Detect which cell encompasses the target text, then output its [X, Y] center coordinate. 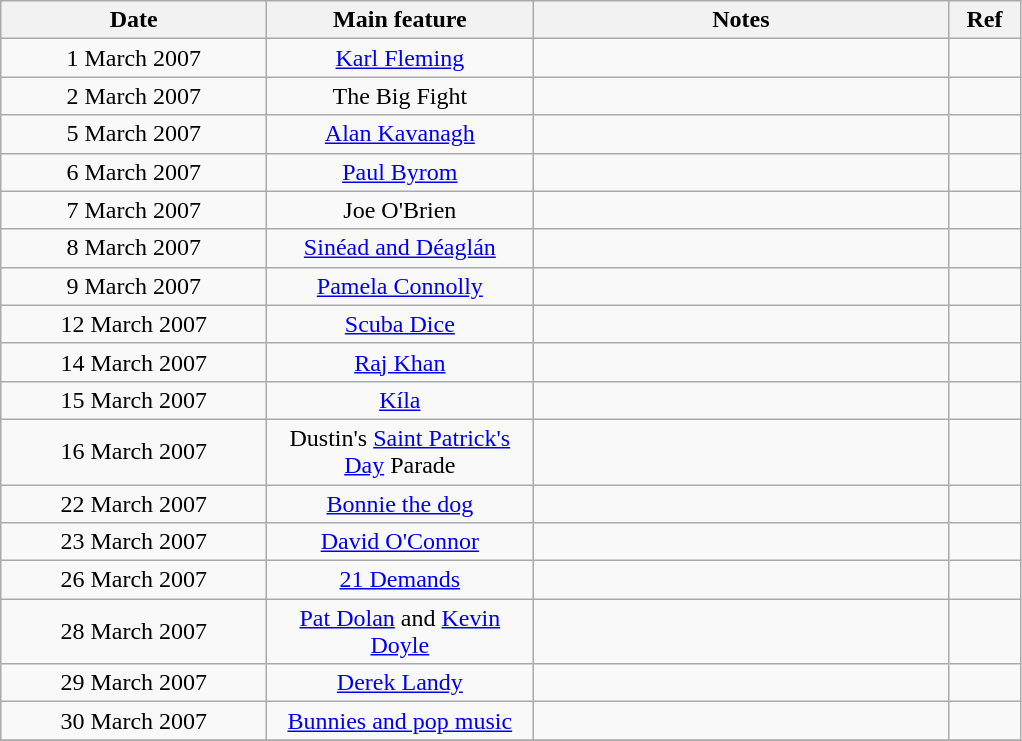
Paul Byrom [400, 172]
22 March 2007 [134, 503]
16 March 2007 [134, 452]
Kíla [400, 400]
Sinéad and Déaglán [400, 248]
Karl Fleming [400, 58]
6 March 2007 [134, 172]
28 March 2007 [134, 632]
Pat Dolan and Kevin Doyle [400, 632]
Dustin's Saint Patrick's Day Parade [400, 452]
8 March 2007 [134, 248]
14 March 2007 [134, 362]
5 March 2007 [134, 134]
29 March 2007 [134, 683]
30 March 2007 [134, 721]
12 March 2007 [134, 324]
9 March 2007 [134, 286]
The Big Fight [400, 96]
Joe O'Brien [400, 210]
Pamela Connolly [400, 286]
Bonnie the dog [400, 503]
21 Demands [400, 580]
Raj Khan [400, 362]
Date [134, 20]
Ref [984, 20]
Derek Landy [400, 683]
26 March 2007 [134, 580]
Notes [741, 20]
23 March 2007 [134, 542]
Alan Kavanagh [400, 134]
Scuba Dice [400, 324]
2 March 2007 [134, 96]
David O'Connor [400, 542]
7 March 2007 [134, 210]
1 March 2007 [134, 58]
Bunnies and pop music [400, 721]
Main feature [400, 20]
15 March 2007 [134, 400]
